Identify which cell holds the provided text, then report its [x, y] central coordinate. 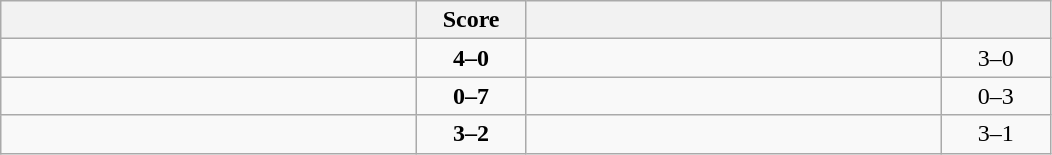
0–7 [472, 96]
0–3 [996, 96]
3–1 [996, 134]
Score [472, 20]
3–0 [996, 58]
4–0 [472, 58]
3–2 [472, 134]
